Output the [X, Y] coordinate of the center of the cell containing the given text.  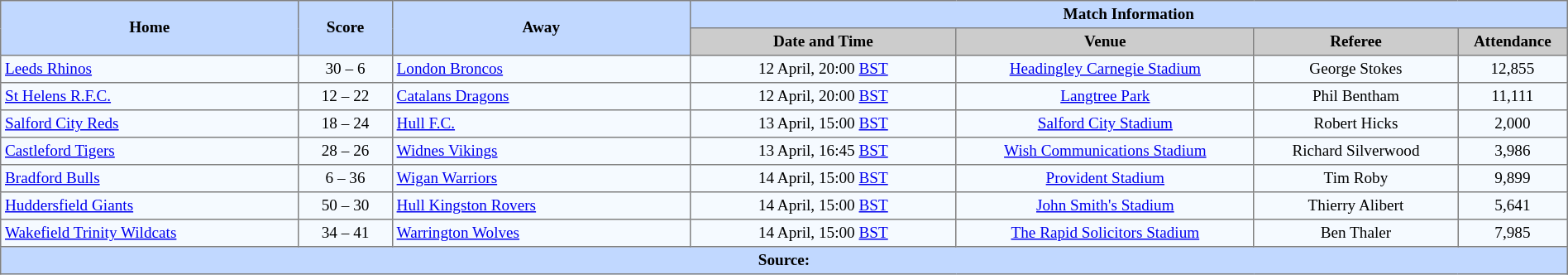
11,111 [1513, 96]
Langtree Park [1105, 96]
28 – 26 [346, 151]
Away [541, 28]
13 April, 16:45 BST [823, 151]
Tim Roby [1355, 179]
Provident Stadium [1105, 179]
Huddersfield Giants [150, 205]
34 – 41 [346, 234]
George Stokes [1355, 70]
Wakefield Trinity Wildcats [150, 234]
Date and Time [823, 41]
12,855 [1513, 70]
5,641 [1513, 205]
7,985 [1513, 234]
18 – 24 [346, 124]
Score [346, 28]
London Broncos [541, 70]
50 – 30 [346, 205]
Richard Silverwood [1355, 151]
Hull Kingston Rovers [541, 205]
Headingley Carnegie Stadium [1105, 70]
Leeds Rhinos [150, 70]
Ben Thaler [1355, 234]
Thierry Alibert [1355, 205]
Wish Communications Stadium [1105, 151]
Match Information [1128, 15]
St Helens R.F.C. [150, 96]
13 April, 15:00 BST [823, 124]
3,986 [1513, 151]
Referee [1355, 41]
Home [150, 28]
Warrington Wolves [541, 234]
2,000 [1513, 124]
Catalans Dragons [541, 96]
Wigan Warriors [541, 179]
Source: [784, 260]
30 – 6 [346, 70]
Robert Hicks [1355, 124]
6 – 36 [346, 179]
Salford City Reds [150, 124]
The Rapid Solicitors Stadium [1105, 234]
12 – 22 [346, 96]
Castleford Tigers [150, 151]
9,899 [1513, 179]
Hull F.C. [541, 124]
Salford City Stadium [1105, 124]
John Smith's Stadium [1105, 205]
Widnes Vikings [541, 151]
Attendance [1513, 41]
Venue [1105, 41]
Bradford Bulls [150, 179]
Phil Bentham [1355, 96]
